Return the (X, Y) coordinate for the center point of the cell that contains the specified text.  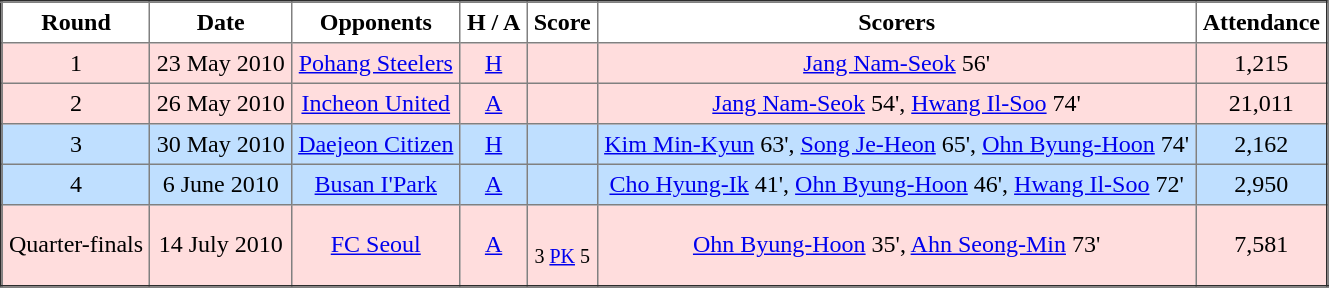
Incheon United (376, 103)
1 (76, 63)
H / A (494, 22)
6 June 2010 (220, 184)
Scorers (896, 22)
Pohang Steelers (376, 63)
30 May 2010 (220, 144)
2,162 (1262, 144)
3 (76, 144)
Cho Hyung-Ik 41', Ohn Byung-Hoon 46', Hwang Il-Soo 72' (896, 184)
Date (220, 22)
Busan I'Park (376, 184)
1,215 (1262, 63)
Round (76, 22)
2,950 (1262, 184)
4 (76, 184)
Jang Nam-Seok 56' (896, 63)
Attendance (1262, 22)
7,581 (1262, 246)
3 PK 5 (562, 246)
Daejeon Citizen (376, 144)
Quarter-finals (76, 246)
Jang Nam-Seok 54', Hwang Il-Soo 74' (896, 103)
Score (562, 22)
FC Seoul (376, 246)
Kim Min-Kyun 63', Song Je-Heon 65', Ohn Byung-Hoon 74' (896, 144)
14 July 2010 (220, 246)
2 (76, 103)
23 May 2010 (220, 63)
Ohn Byung-Hoon 35', Ahn Seong-Min 73' (896, 246)
Opponents (376, 22)
26 May 2010 (220, 103)
21,011 (1262, 103)
